Find where the given text appears and provide that cell's center as (X, Y) coordinate. 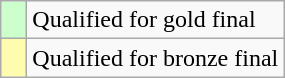
Qualified for bronze final (156, 58)
Qualified for gold final (156, 20)
